Locate the cell with the specified text and output its [x, y] center coordinate. 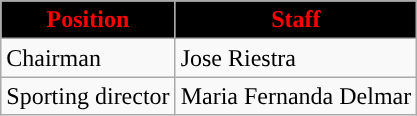
Jose Riestra [296, 58]
Maria Fernanda Delmar [296, 96]
Staff [296, 20]
Sporting director [88, 96]
Chairman [88, 58]
Position [88, 20]
